Search for the cell housing the specified text and yield its (X, Y) center coordinate. 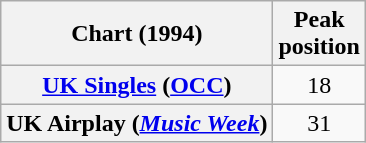
18 (319, 85)
UK Airplay (Music Week) (137, 123)
Chart (1994) (137, 34)
Peakposition (319, 34)
31 (319, 123)
UK Singles (OCC) (137, 85)
